For the text-containing cell, return its midpoint in (X, Y) coordinate format. 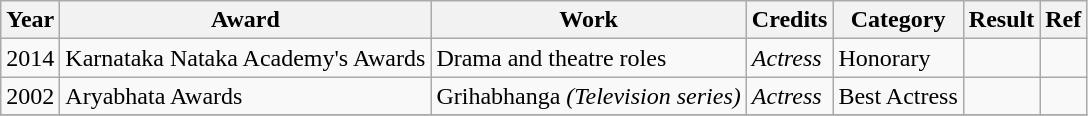
2002 (30, 96)
Honorary (898, 58)
Ref (1064, 20)
Aryabhata Awards (246, 96)
Drama and theatre roles (588, 58)
Result (1001, 20)
Grihabhanga (Television series) (588, 96)
Category (898, 20)
Work (588, 20)
Award (246, 20)
2014 (30, 58)
Best Actress (898, 96)
Year (30, 20)
Karnataka Nataka Academy's Awards (246, 58)
Credits (790, 20)
